Find where the given text appears and provide that cell's center as (X, Y) coordinate. 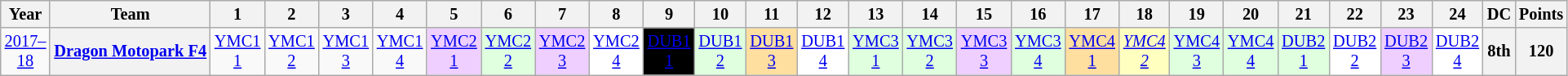
9 (669, 14)
YMC33 (984, 51)
12 (822, 14)
YMC44 (1251, 51)
2017–18 (26, 51)
YMC34 (1038, 51)
17 (1092, 14)
18 (1145, 14)
10 (720, 14)
YMC23 (562, 51)
120 (1541, 51)
YMC14 (400, 51)
YMC22 (508, 51)
YMC32 (930, 51)
YMC24 (616, 51)
8th (1499, 51)
DUB23 (1406, 51)
DUB11 (669, 51)
DUB13 (772, 51)
5 (454, 14)
YMC31 (875, 51)
14 (930, 14)
YMC13 (346, 51)
20 (1251, 14)
24 (1457, 14)
DUB24 (1457, 51)
2 (291, 14)
13 (875, 14)
YMC21 (454, 51)
15 (984, 14)
YMC41 (1092, 51)
21 (1304, 14)
YMC43 (1197, 51)
DUB22 (1354, 51)
16 (1038, 14)
DUB21 (1304, 51)
4 (400, 14)
23 (1406, 14)
8 (616, 14)
DC (1499, 14)
22 (1354, 14)
YMC12 (291, 51)
Dragon Motopark F4 (131, 51)
YMC42 (1145, 51)
19 (1197, 14)
11 (772, 14)
1 (237, 14)
Team (131, 14)
Year (26, 14)
DUB14 (822, 51)
YMC11 (237, 51)
DUB12 (720, 51)
3 (346, 14)
6 (508, 14)
7 (562, 14)
Points (1541, 14)
